Pinpoint the cell where the given text exists, returning its [x, y] midpoint coordinate. 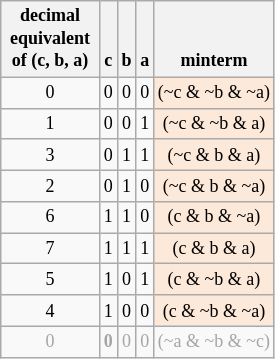
6 [50, 218]
(c & b & ~a) [214, 218]
(~c & b & ~a) [214, 186]
(~c & b & a) [214, 154]
a [145, 39]
(~c & ~b & ~a) [214, 92]
(c & ~b & ~a) [214, 310]
4 [50, 310]
b [126, 39]
c [108, 39]
3 [50, 154]
decimal equivalent of (c, b, a) [50, 39]
(~a & ~b & ~c) [214, 342]
(c & ~b & a) [214, 280]
minterm [214, 39]
5 [50, 280]
2 [50, 186]
7 [50, 248]
(~c & ~b & a) [214, 124]
(c & b & a) [214, 248]
